Locate the cell with the specified text and output its (X, Y) center coordinate. 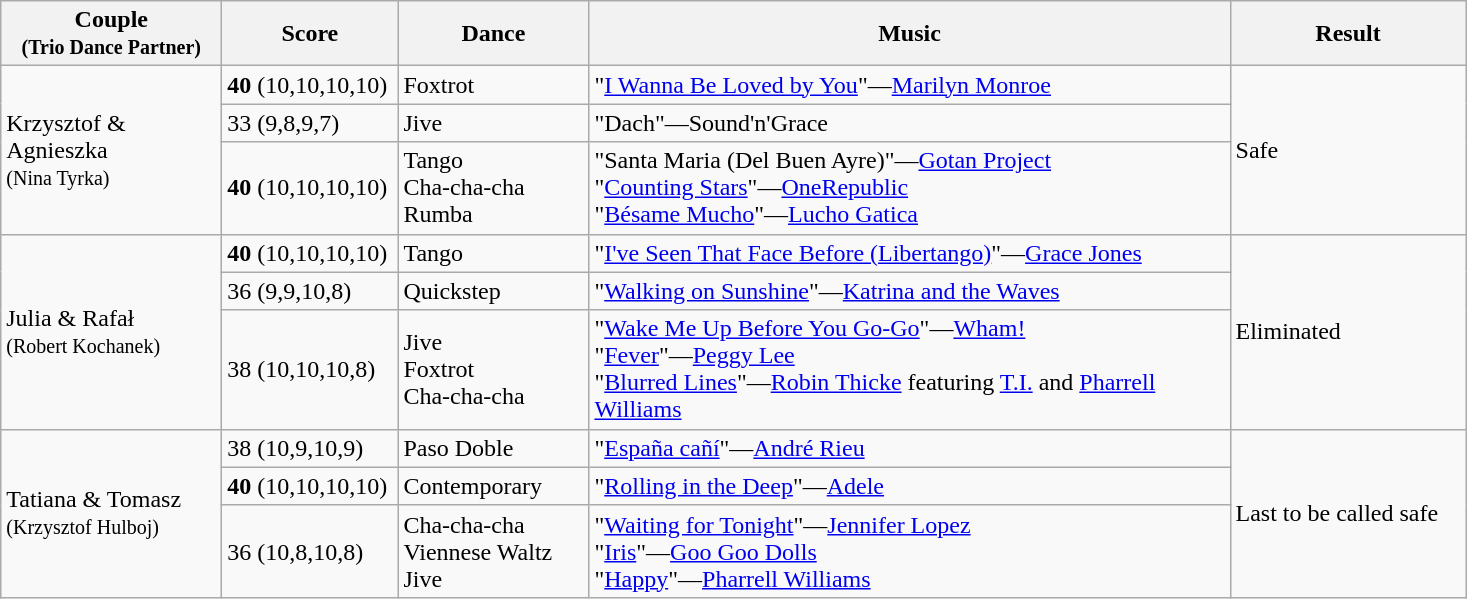
"España cañí"—André Rieu (910, 448)
Paso Doble (494, 448)
Tatiana & Tomasz(Krzysztof Hulboj) (112, 513)
"Rolling in the Deep"—Adele (910, 486)
36 (10,8,10,8) (310, 551)
Quickstep (494, 291)
Music (910, 34)
Cha-cha-chaViennese WaltzJive (494, 551)
"Wake Me Up Before You Go-Go"—Wham!"Fever"—Peggy Lee"Blurred Lines"—Robin Thicke featuring T.I. and Pharrell Williams (910, 370)
38 (10,10,10,8) (310, 370)
"Walking on Sunshine"—Katrina and the Waves (910, 291)
"I've Seen That Face Before (Libertango)"—Grace Jones (910, 253)
Contemporary (494, 486)
38 (10,9,10,9) (310, 448)
33 (9,8,9,7) (310, 123)
Result (1348, 34)
36 (9,9,10,8) (310, 291)
Foxtrot (494, 85)
Krzysztof & Agnieszka(Nina Tyrka) (112, 150)
Julia & Rafał(Robert Kochanek) (112, 332)
"Waiting for Tonight"—Jennifer Lopez"Iris"—Goo Goo Dolls"Happy"—Pharrell Williams (910, 551)
Tango (494, 253)
"Dach"—Sound'n'Grace (910, 123)
Safe (1348, 150)
"Santa Maria (Del Buen Ayre)"—Gotan Project"Counting Stars"—OneRepublic"Bésame Mucho"—Lucho Gatica (910, 188)
Last to be called safe (1348, 513)
TangoCha-cha-chaRumba (494, 188)
Score (310, 34)
Eliminated (1348, 332)
Jive (494, 123)
Couple(Trio Dance Partner) (112, 34)
JiveFoxtrotCha-cha-cha (494, 370)
"I Wanna Be Loved by You"—Marilyn Monroe (910, 85)
Dance (494, 34)
